Return [X, Y] of the center of cell containing provided text 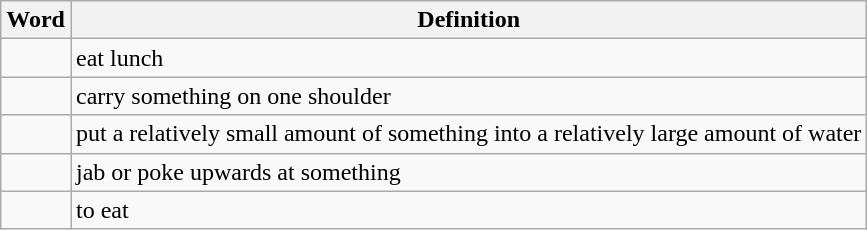
put a relatively small amount of something into a relatively large amount of water [468, 134]
carry something on one shoulder [468, 96]
to eat [468, 210]
Word [36, 20]
Definition [468, 20]
eat lunch [468, 58]
jab or poke upwards at something [468, 172]
